Extract the (x, y) coordinate from the center of the cell holding the provided text.  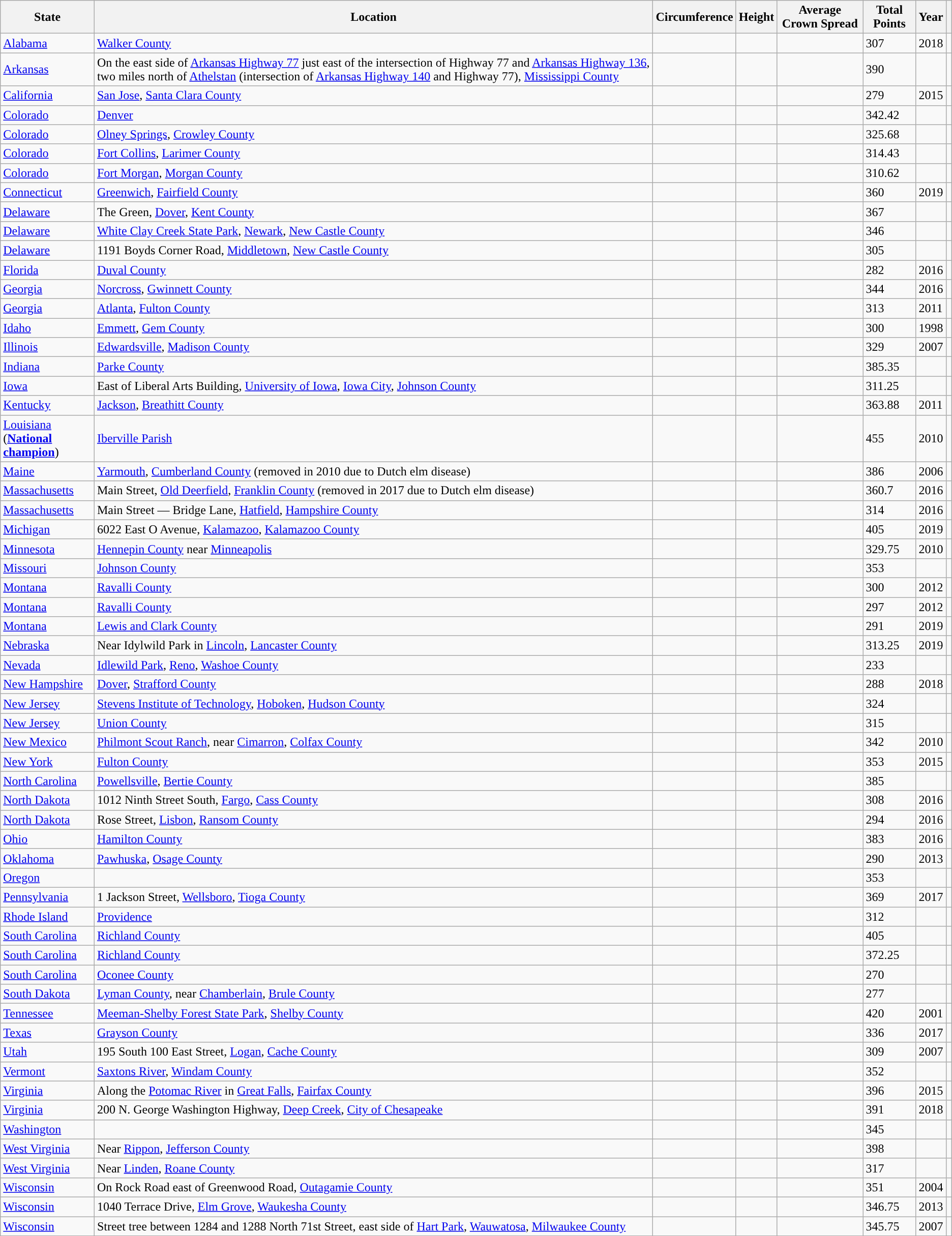
Duval County (373, 270)
Union County (373, 723)
344 (889, 289)
420 (889, 1013)
Total Points (889, 17)
Iberville Parish (373, 438)
317 (889, 1168)
455 (889, 438)
277 (889, 994)
Lyman County, near Chamberlain, Brule County (373, 994)
383 (889, 839)
Washington (48, 1129)
Alabama (48, 43)
305 (889, 250)
Johnson County (373, 568)
Dover, Strafford County (373, 684)
Jackson, Breathitt County (373, 405)
Nebraska (48, 646)
Texas (48, 1033)
Minnesota (48, 549)
372.25 (889, 955)
390 (889, 69)
369 (889, 897)
Idaho (48, 328)
1012 Ninth Street South, Fargo, Cass County (373, 800)
Florida (48, 270)
367 (889, 212)
California (48, 96)
342 (889, 742)
6022 East O Avenue, Kalamazoo, Kalamazoo County (373, 529)
Near Rippon, Jefferson County (373, 1149)
Oconee County (373, 975)
North Carolina (48, 781)
396 (889, 1091)
270 (889, 975)
314 (889, 510)
1040 Terrace Drive, Elm Grove, Waukesha County (373, 1207)
195 South 100 East Street, Logan, Cache County (373, 1052)
Iowa (48, 386)
279 (889, 96)
Arkansas (48, 69)
Nevada (48, 665)
311.25 (889, 386)
San Jose, Santa Clara County (373, 96)
On Rock Road east of Greenwood Road, Outagamie County (373, 1187)
385.35 (889, 367)
Pennsylvania (48, 897)
Olney Springs, Crowley County (373, 134)
294 (889, 820)
Along the Potomac River in Great Falls, Fairfax County (373, 1091)
398 (889, 1149)
Idlewild Park, Reno, Washoe County (373, 665)
1 Jackson Street, Wellsboro, Tioga County (373, 897)
Missouri (48, 568)
Lewis and Clark County (373, 626)
Vermont (48, 1071)
Providence (373, 917)
Near Linden, Roane County (373, 1168)
336 (889, 1033)
Yarmouth, Cumberland County (removed in 2010 due to Dutch elm disease) (373, 471)
310.62 (889, 173)
Meeman-Shelby Forest State Park, Shelby County (373, 1013)
Year (931, 17)
314.43 (889, 154)
360.7 (889, 491)
Powellsville, Bertie County (373, 781)
385 (889, 781)
Rose Street, Lisbon, Ransom County (373, 820)
324 (889, 704)
Maine (48, 471)
Average Crown Spread (820, 17)
Parke County (373, 367)
282 (889, 270)
The Green, Dover, Kent County (373, 212)
Hennepin County near Minneapolis (373, 549)
360 (889, 192)
313.25 (889, 646)
307 (889, 43)
2001 (931, 1013)
351 (889, 1187)
312 (889, 917)
313 (889, 309)
391 (889, 1110)
2004 (931, 1187)
Saxtons River, Windam County (373, 1071)
Atlanta, Fulton County (373, 309)
Grayson County (373, 1033)
Greenwich, Fairfield County (373, 192)
363.88 (889, 405)
East of Liberal Arts Building, University of Iowa, Iowa City, Johnson County (373, 386)
Emmett, Gem County (373, 328)
Indiana (48, 367)
Utah (48, 1052)
Height (756, 17)
200 N. George Washington Highway, Deep Creek, City of Chesapeake (373, 1110)
308 (889, 800)
346.75 (889, 1207)
Tennessee (48, 1013)
290 (889, 858)
Location (373, 17)
329.75 (889, 549)
New Mexico (48, 742)
Stevens Institute of Technology, Hoboken, Hudson County (373, 704)
352 (889, 1071)
Hamilton County (373, 839)
New York (48, 762)
342.42 (889, 115)
Walker County (373, 43)
South Dakota (48, 994)
Oregon (48, 878)
Norcross, Gwinnett County (373, 289)
Michigan (48, 529)
Rhode Island (48, 917)
233 (889, 665)
Kentucky (48, 405)
315 (889, 723)
Philmont Scout Ranch, near Cimarron, Colfax County (373, 742)
309 (889, 1052)
Main Street — Bridge Lane, Hatfield, Hampshire County (373, 510)
Pawhuska, Osage County (373, 858)
345.75 (889, 1226)
386 (889, 471)
State (48, 17)
Circumference (695, 17)
Main Street, Old Deerfield, Franklin County (removed in 2017 due to Dutch elm disease) (373, 491)
325.68 (889, 134)
2006 (931, 471)
1191 Boyds Corner Road, Middletown, New Castle County (373, 250)
291 (889, 626)
Oklahoma (48, 858)
Illinois (48, 347)
Denver (373, 115)
346 (889, 231)
Fort Collins, Larimer County (373, 154)
288 (889, 684)
Fort Morgan, Morgan County (373, 173)
329 (889, 347)
Edwardsville, Madison County (373, 347)
White Clay Creek State Park, Newark, New Castle County (373, 231)
Louisiana(National champion) (48, 438)
Fulton County (373, 762)
New Hampshire (48, 684)
1998 (931, 328)
Street tree between 1284 and 1288 North 71st Street, east side of Hart Park, Wauwatosa, Milwaukee County (373, 1226)
Ohio (48, 839)
Near Idylwild Park in Lincoln, Lancaster County (373, 646)
297 (889, 607)
Connecticut (48, 192)
345 (889, 1129)
